Pinpoint the cell where the given text exists, returning its (X, Y) midpoint coordinate. 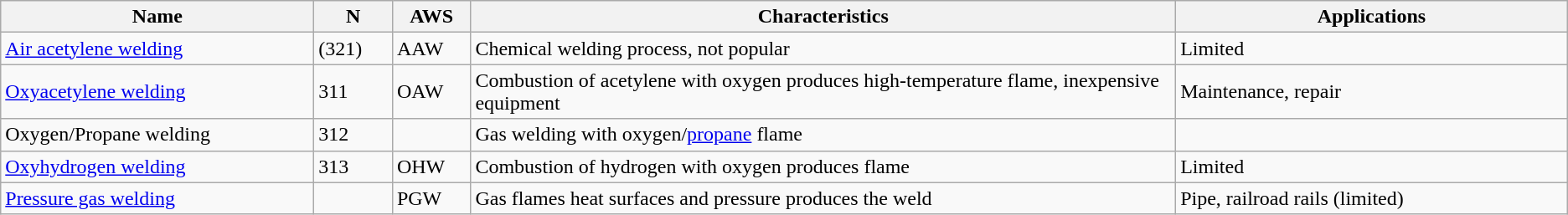
Pipe, railroad rails (limited) (1372, 198)
Applications (1372, 17)
Air acetylene welding (157, 49)
Characteristics (823, 17)
Name (157, 17)
312 (353, 135)
(321) (353, 49)
Chemical welding process, not popular (823, 49)
Gas flames heat surfaces and pressure produces the weld (823, 198)
OHW (431, 166)
PGW (431, 198)
AWS (431, 17)
AAW (431, 49)
Oxyacetylene welding (157, 92)
313 (353, 166)
OAW (431, 92)
Combustion of hydrogen with oxygen produces flame (823, 166)
Pressure gas welding (157, 198)
Gas welding with oxygen/propane flame (823, 135)
Maintenance, repair (1372, 92)
Oxyhydrogen welding (157, 166)
311 (353, 92)
Combustion of acetylene with oxygen produces high-temperature flame, inexpensive equipment (823, 92)
Oxygen/Propane welding (157, 135)
N (353, 17)
